For the text-containing cell, return its midpoint in (x, y) coordinate format. 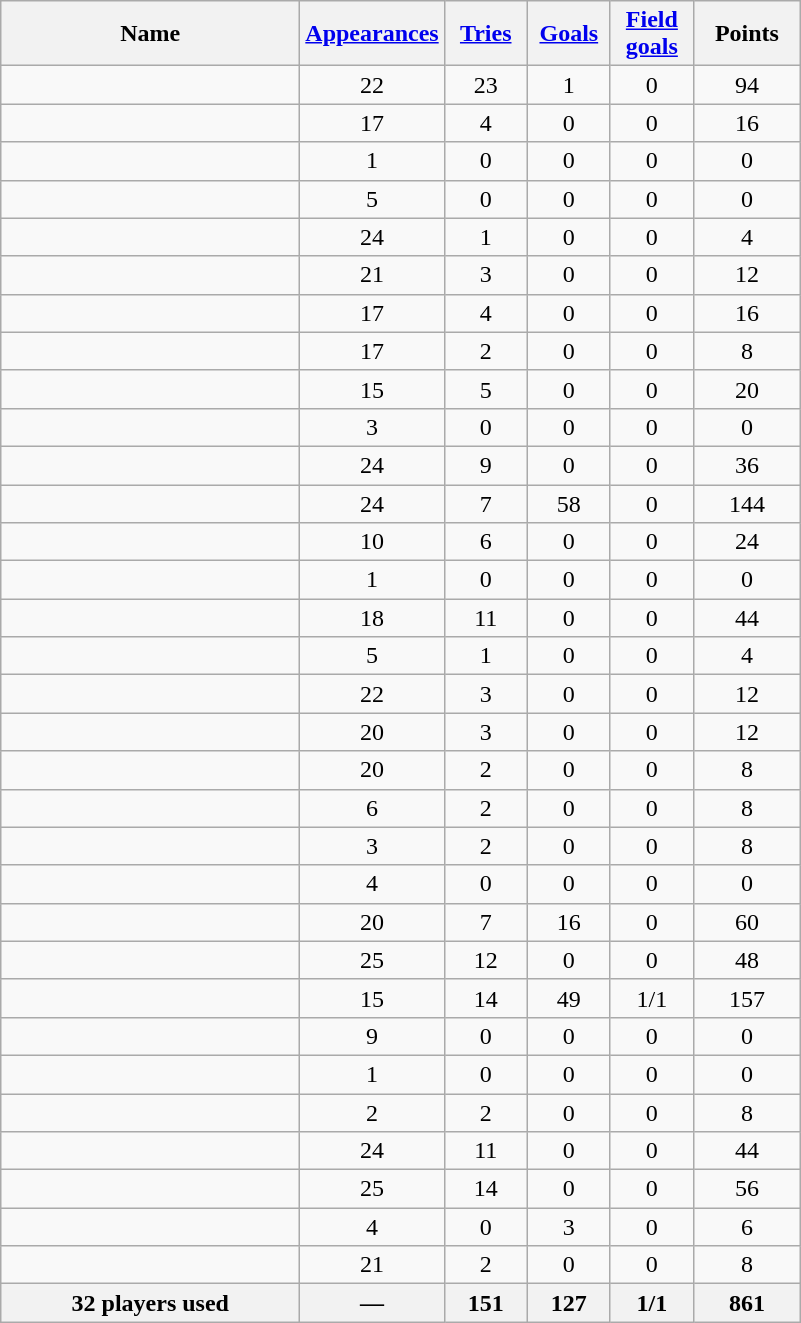
Appearances (372, 34)
58 (568, 503)
23 (486, 85)
32 players used (150, 1303)
Goals (568, 34)
Tries (486, 34)
36 (746, 465)
Field goals (652, 34)
49 (568, 998)
48 (746, 960)
10 (372, 542)
151 (486, 1303)
144 (746, 503)
Points (746, 34)
94 (746, 85)
60 (746, 922)
56 (746, 1189)
157 (746, 998)
— (372, 1303)
861 (746, 1303)
18 (372, 618)
127 (568, 1303)
Name (150, 34)
